Output the [x, y] coordinate of the center of the cell containing the given text.  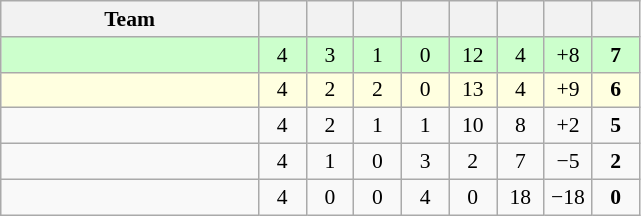
−18 [568, 197]
+8 [568, 55]
+9 [568, 90]
−5 [568, 162]
12 [473, 55]
13 [473, 90]
Team [130, 19]
18 [520, 197]
+2 [568, 126]
6 [616, 90]
5 [616, 126]
8 [520, 126]
10 [473, 126]
